Locate the cell with the specified text and output its [X, Y] center coordinate. 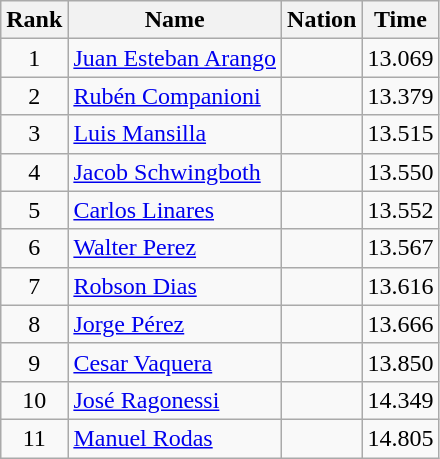
13.567 [400, 248]
13.550 [400, 172]
Carlos Linares [175, 210]
Walter Perez [175, 248]
14.349 [400, 400]
Rank [34, 20]
13.850 [400, 362]
9 [34, 362]
Luis Mansilla [175, 134]
13.616 [400, 286]
4 [34, 172]
Juan Esteban Arango [175, 58]
13.069 [400, 58]
13.515 [400, 134]
Manuel Rodas [175, 438]
13.552 [400, 210]
13.666 [400, 324]
Time [400, 20]
13.379 [400, 96]
2 [34, 96]
3 [34, 134]
11 [34, 438]
7 [34, 286]
José Ragonessi [175, 400]
Robson Dias [175, 286]
Jorge Pérez [175, 324]
Jacob Schwingboth [175, 172]
1 [34, 58]
6 [34, 248]
Rubén Companioni [175, 96]
10 [34, 400]
Name [175, 20]
Cesar Vaquera [175, 362]
8 [34, 324]
14.805 [400, 438]
Nation [322, 20]
5 [34, 210]
